Capture the cell that displays the provided text and extract its (x, y) central coordinate. 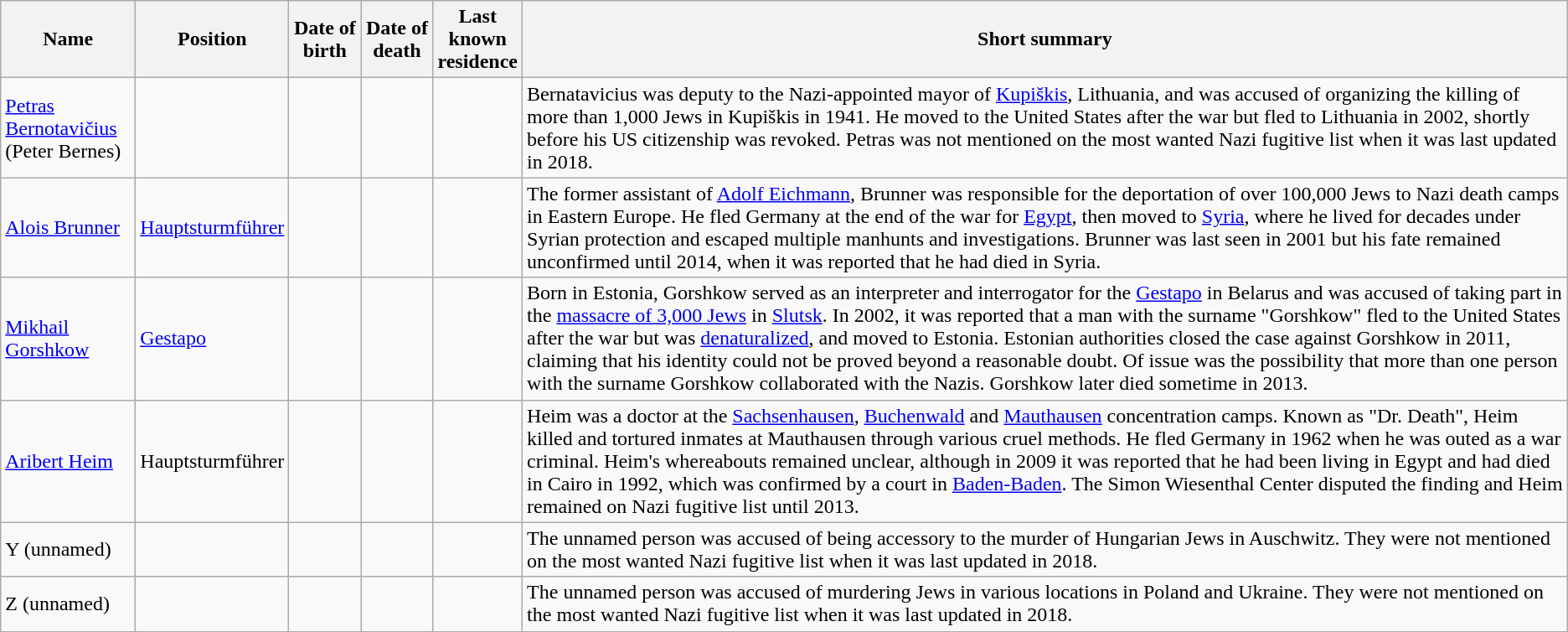
Alois Brunner (69, 228)
Position (213, 39)
Date of death (397, 39)
Mikhail Gorshkow (69, 339)
Short summary (1045, 39)
Z (unnamed) (69, 604)
Name (69, 39)
Petras Bernotavičius (Peter Bernes) (69, 127)
Last known residence (477, 39)
Date of birth (325, 39)
Y (unnamed) (69, 550)
Gestapo (213, 339)
Aribert Heim (69, 461)
